Pinpoint the cell where the given text exists, returning its [x, y] midpoint coordinate. 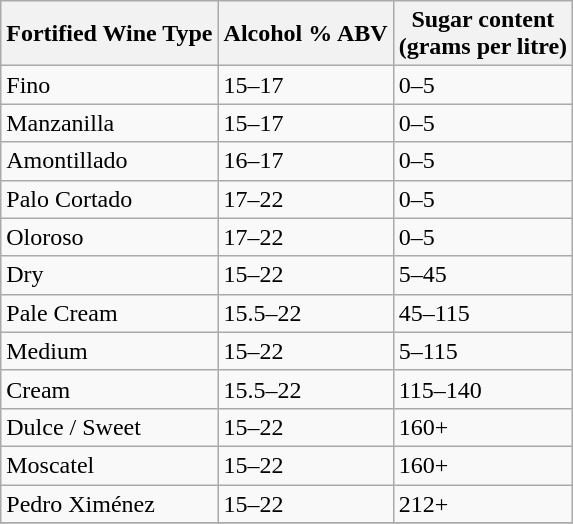
Alcohol % ABV [306, 34]
Manzanilla [110, 123]
Pale Cream [110, 313]
Dry [110, 275]
Cream [110, 389]
Fortified Wine Type [110, 34]
Palo Cortado [110, 199]
45–115 [482, 313]
212+ [482, 503]
Moscatel [110, 465]
16–17 [306, 161]
Medium [110, 351]
Dulce / Sweet [110, 427]
Amontillado [110, 161]
5–115 [482, 351]
5–45 [482, 275]
Pedro Ximénez [110, 503]
115–140 [482, 389]
Oloroso [110, 237]
Fino [110, 85]
Sugar content(grams per litre) [482, 34]
